Pinpoint the cell where the given text exists, returning its (x, y) midpoint coordinate. 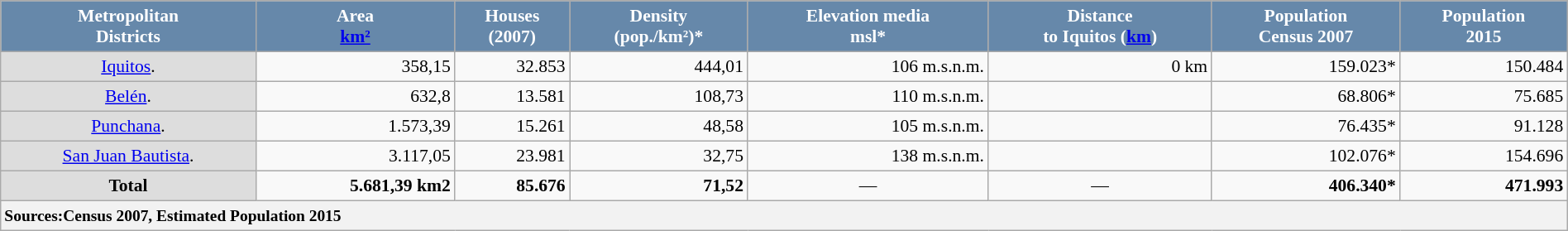
Elevation mediamsl* (868, 26)
471.993 (1484, 186)
76.435* (1306, 127)
406.340* (1306, 186)
71,52 (658, 186)
48,58 (658, 127)
102.076* (1306, 156)
32.853 (513, 67)
Population2015 (1484, 26)
Iquitos. (128, 67)
Houses(2007) (513, 26)
108,73 (658, 97)
68.806* (1306, 97)
150.484 (1484, 67)
Distanceto Iquitos (km) (1100, 26)
91.128 (1484, 127)
159.023* (1306, 67)
1.573,39 (356, 127)
154.696 (1484, 156)
105 m.s.n.m. (868, 127)
Belén. (128, 97)
0 km (1100, 67)
32,75 (658, 156)
15.261 (513, 127)
Sources:Census 2007, Estimated Population 2015 (784, 215)
San Juan Bautista. (128, 156)
23.981 (513, 156)
110 m.s.n.m. (868, 97)
Punchana. (128, 127)
444,01 (658, 67)
75.685 (1484, 97)
5.681,39 km2 (356, 186)
106 m.s.n.m. (868, 67)
MetropolitanDistricts (128, 26)
138 m.s.n.m. (868, 156)
632,8 (356, 97)
85.676 (513, 186)
PopulationCensus 2007 (1306, 26)
13.581 (513, 97)
Total (128, 186)
3.117,05 (356, 156)
358,15 (356, 67)
Density(pop./km²)* (658, 26)
Areakm² (356, 26)
